Provide the (x, y) coordinate of the cell's center where the given text is located.  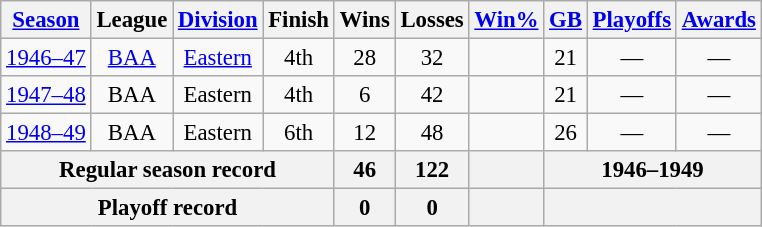
Losses (432, 20)
Win% (506, 20)
42 (432, 95)
Regular season record (168, 170)
46 (364, 170)
122 (432, 170)
48 (432, 133)
1948–49 (46, 133)
Playoff record (168, 208)
Awards (718, 20)
1946–1949 (652, 170)
Playoffs (632, 20)
GB (566, 20)
26 (566, 133)
Finish (298, 20)
6 (364, 95)
1946–47 (46, 58)
12 (364, 133)
1947–48 (46, 95)
Season (46, 20)
32 (432, 58)
League (132, 20)
6th (298, 133)
28 (364, 58)
Division (218, 20)
Wins (364, 20)
